Output the (X, Y) coordinate of the center of the cell containing the given text.  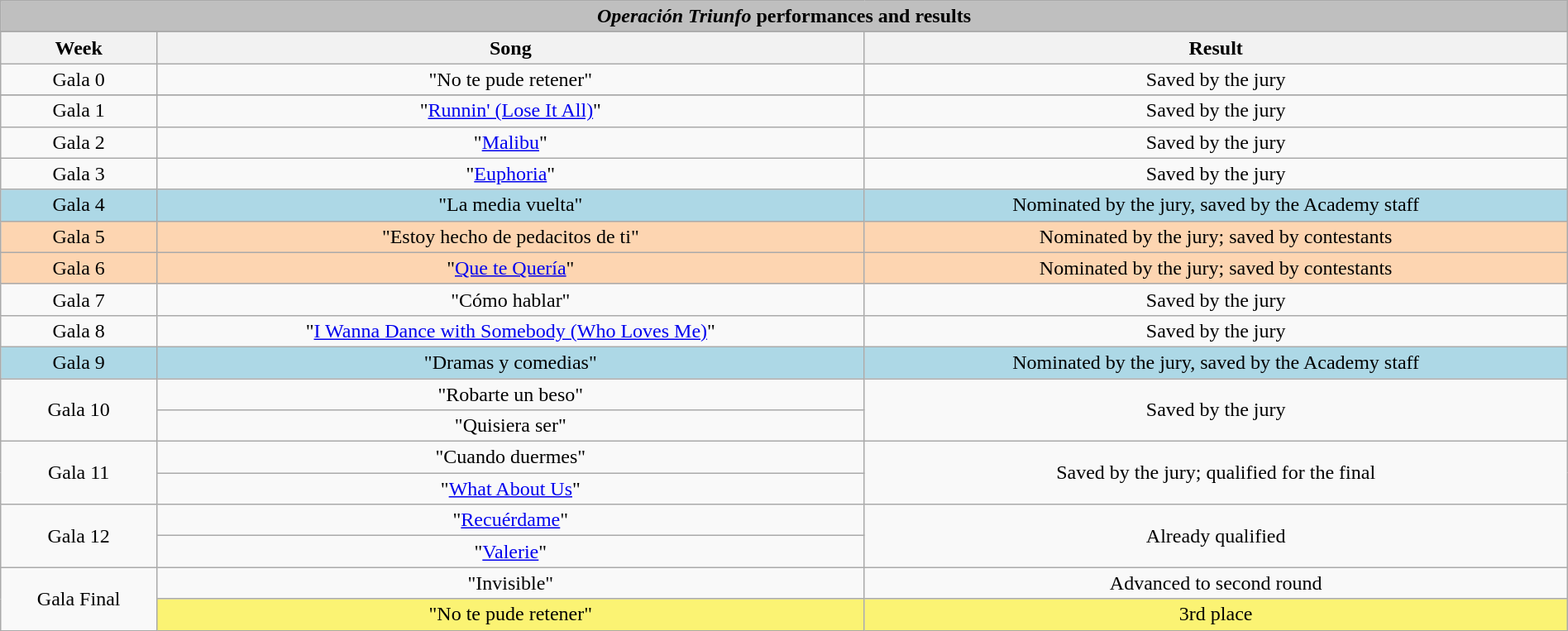
"Valerie" (511, 552)
Gala 3 (79, 174)
"Euphoria" (511, 174)
"Runnin' (Lose It All)" (511, 111)
"Dramas y comedias" (511, 362)
Gala 12 (79, 536)
"Robarte un beso" (511, 394)
"What About Us" (511, 489)
Gala 2 (79, 142)
Gala 11 (79, 473)
Gala 4 (79, 205)
Song (511, 48)
Saved by the jury; qualified for the final (1216, 473)
Week (79, 48)
"Malibu" (511, 142)
Gala Final (79, 599)
"Cuando duermes" (511, 457)
Gala 7 (79, 299)
Result (1216, 48)
Advanced to second round (1216, 583)
3rd place (1216, 614)
"Invisible" (511, 583)
"Estoy hecho de pedacitos de ti" (511, 237)
"Quisiera ser" (511, 426)
Gala 0 (79, 79)
"Recuérdame" (511, 520)
"Que te Quería" (511, 268)
Gala 10 (79, 410)
"La media vuelta" (511, 205)
"I Wanna Dance with Somebody (Who Loves Me)" (511, 331)
"Cómo hablar" (511, 299)
Gala 9 (79, 362)
Gala 8 (79, 331)
Gala 1 (79, 111)
Gala 5 (79, 237)
Operación Triunfo performances and results (784, 17)
Already qualified (1216, 536)
Gala 6 (79, 268)
